Find where the given text appears and provide that cell's center as [x, y] coordinate. 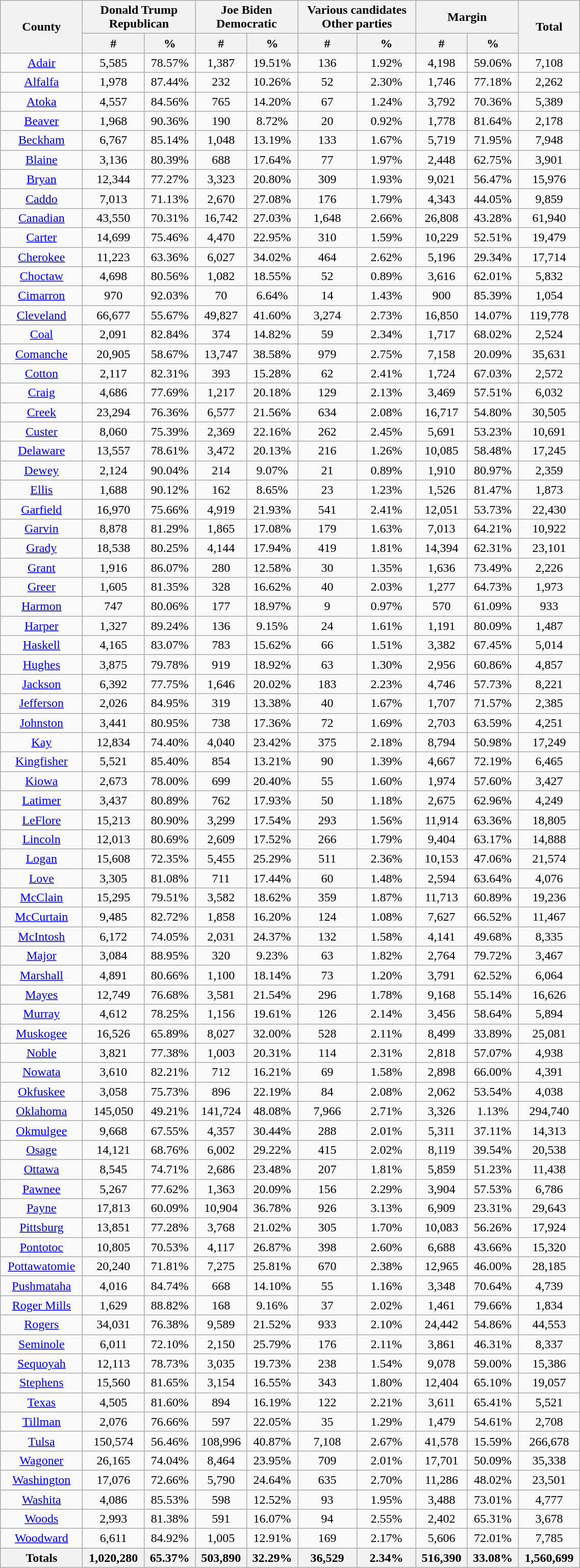
900 [441, 296]
2.62% [387, 257]
84.74% [170, 1286]
20.18% [272, 393]
Love [42, 878]
2,703 [441, 723]
Kingfisher [42, 762]
2.14% [387, 1014]
23.95% [272, 1460]
2,993 [113, 1519]
McIntosh [42, 937]
Pawnee [42, 1189]
1,978 [113, 82]
12,834 [113, 742]
71.81% [170, 1267]
16.07% [272, 1519]
35,338 [549, 1460]
4,777 [549, 1499]
305 [327, 1228]
Beckham [42, 140]
30,505 [549, 412]
5,196 [441, 257]
80.06% [170, 606]
60 [327, 878]
55.67% [170, 315]
4,612 [113, 1014]
23,294 [113, 412]
1,648 [327, 218]
1.51% [387, 645]
81.38% [170, 1519]
17.08% [272, 528]
Haskell [42, 645]
5,585 [113, 63]
66,677 [113, 315]
64.73% [493, 587]
1,973 [549, 587]
3,472 [221, 451]
1.69% [387, 723]
3,136 [113, 160]
17,701 [441, 1460]
68.76% [170, 1150]
81.64% [493, 121]
62 [327, 373]
4,141 [441, 937]
8,878 [113, 528]
8,794 [441, 742]
17,714 [549, 257]
2.75% [387, 354]
1.59% [387, 237]
47.06% [493, 858]
11,286 [441, 1480]
1,363 [221, 1189]
5,719 [441, 140]
1.87% [387, 898]
1,910 [441, 470]
5,389 [549, 102]
34.02% [272, 257]
541 [327, 509]
1,217 [221, 393]
2,448 [441, 160]
70.53% [170, 1247]
1.23% [387, 490]
16,970 [113, 509]
2,076 [113, 1422]
9,168 [441, 995]
19,057 [549, 1383]
3,437 [113, 800]
37 [327, 1305]
18.97% [272, 606]
22.19% [272, 1092]
3,768 [221, 1228]
7,158 [441, 354]
8.65% [272, 490]
3,326 [441, 1111]
2,226 [549, 568]
126 [327, 1014]
1.29% [387, 1422]
5,691 [441, 432]
12.91% [272, 1538]
9,589 [221, 1325]
LeFlore [42, 820]
Payne [42, 1208]
10,691 [549, 432]
16.21% [272, 1072]
63.64% [493, 878]
84.92% [170, 1538]
Wagoner [42, 1460]
5,790 [221, 1480]
46.31% [493, 1344]
39.54% [493, 1150]
2,898 [441, 1072]
3,616 [441, 276]
238 [327, 1363]
854 [221, 762]
65.10% [493, 1383]
1,191 [441, 626]
80.89% [170, 800]
374 [221, 335]
21.02% [272, 1228]
8,119 [441, 1150]
7,785 [549, 1538]
67 [327, 102]
Kiowa [42, 781]
6,688 [441, 1247]
896 [221, 1092]
6,064 [549, 975]
2.03% [387, 587]
19.61% [272, 1014]
66 [327, 645]
3,382 [441, 645]
1,020,280 [113, 1558]
80.66% [170, 975]
Garfield [42, 509]
183 [327, 684]
262 [327, 432]
598 [221, 1499]
1,461 [441, 1305]
6,002 [221, 1150]
63.17% [493, 839]
16,626 [549, 995]
398 [327, 1247]
12,404 [441, 1383]
232 [221, 82]
5,455 [221, 858]
738 [221, 723]
25.81% [272, 1267]
2.67% [387, 1441]
979 [327, 354]
54.61% [493, 1422]
53.23% [493, 432]
1.93% [387, 179]
41.60% [272, 315]
10,904 [221, 1208]
119,778 [549, 315]
71.57% [493, 703]
2,956 [441, 665]
22.95% [272, 237]
14,394 [441, 548]
4,891 [113, 975]
1,479 [441, 1422]
12.58% [272, 568]
25.79% [272, 1344]
310 [327, 237]
85.39% [493, 296]
747 [113, 606]
Ellis [42, 490]
6,465 [549, 762]
62.31% [493, 548]
207 [327, 1169]
10,083 [441, 1228]
266,678 [549, 1441]
44.05% [493, 198]
16,717 [441, 412]
179 [327, 528]
82.84% [170, 335]
Creek [42, 412]
4,016 [113, 1286]
2,818 [441, 1053]
9.15% [272, 626]
83.07% [170, 645]
Grant [42, 568]
124 [327, 917]
72.35% [170, 858]
Murray [42, 1014]
3,467 [549, 956]
48.08% [272, 1111]
34,031 [113, 1325]
Choctaw [42, 276]
71.95% [493, 140]
77.69% [170, 393]
3,904 [441, 1189]
19,479 [549, 237]
55.14% [493, 995]
24,442 [441, 1325]
2.60% [387, 1247]
1,526 [441, 490]
73.01% [493, 1499]
11,914 [441, 820]
Donald TrumpRepublican [139, 17]
1,005 [221, 1538]
Major [42, 956]
1.48% [387, 878]
6,027 [221, 257]
72 [327, 723]
2,031 [221, 937]
20,905 [113, 354]
Blaine [42, 160]
970 [113, 296]
16.19% [272, 1402]
76.68% [170, 995]
10,153 [441, 858]
51.23% [493, 1169]
26.87% [272, 1247]
22.05% [272, 1422]
78.00% [170, 781]
114 [327, 1053]
35 [327, 1422]
9,668 [113, 1130]
3,792 [441, 102]
Atoka [42, 102]
1.60% [387, 781]
Joe BidenDemocratic [247, 17]
570 [441, 606]
65.41% [493, 1402]
32.00% [272, 1033]
Seminole [42, 1344]
70 [221, 296]
4,198 [441, 63]
8,221 [549, 684]
1.24% [387, 102]
24 [327, 626]
10,085 [441, 451]
1,968 [113, 121]
8,060 [113, 432]
13,557 [113, 451]
3,058 [113, 1092]
65.31% [493, 1519]
1,858 [221, 917]
2.29% [387, 1189]
709 [327, 1460]
84.95% [170, 703]
90 [327, 762]
375 [327, 742]
20,538 [549, 1150]
17.52% [272, 839]
Comanche [42, 354]
4,470 [221, 237]
4,667 [441, 762]
Okmulgee [42, 1130]
1,100 [221, 975]
84.56% [170, 102]
9,404 [441, 839]
280 [221, 568]
75.46% [170, 237]
11,467 [549, 917]
1,746 [441, 82]
20.13% [272, 451]
27.08% [272, 198]
1.08% [387, 917]
23.42% [272, 742]
Custer [42, 432]
28,185 [549, 1267]
62.75% [493, 160]
80.69% [170, 839]
Dewey [42, 470]
15,608 [113, 858]
Cotton [42, 373]
18.92% [272, 665]
122 [327, 1402]
3,581 [221, 995]
18,538 [113, 548]
1.61% [387, 626]
65.89% [170, 1033]
57.51% [493, 393]
Total [549, 27]
11,223 [113, 257]
73 [327, 975]
2,026 [113, 703]
2.66% [387, 218]
18.14% [272, 975]
Latimer [42, 800]
4,739 [549, 1286]
Coal [42, 335]
67.45% [493, 645]
74.40% [170, 742]
76.66% [170, 1422]
Oklahoma [42, 1111]
145,050 [113, 1111]
93 [327, 1499]
86.07% [170, 568]
36.78% [272, 1208]
1.82% [387, 956]
Tillman [42, 1422]
5,606 [441, 1538]
266 [327, 839]
14,888 [549, 839]
288 [327, 1130]
9.07% [272, 470]
7,966 [327, 1111]
17.36% [272, 723]
3,861 [441, 1344]
58.48% [493, 451]
2,764 [441, 956]
80.09% [493, 626]
464 [327, 257]
Cleveland [42, 315]
23 [327, 490]
1,560,699 [549, 1558]
24.37% [272, 937]
15.59% [493, 1441]
89.24% [170, 626]
2.13% [387, 393]
79.78% [170, 665]
Stephens [42, 1383]
4,505 [113, 1402]
87.44% [170, 82]
2.31% [387, 1053]
74.05% [170, 937]
8.72% [272, 121]
419 [327, 548]
57.60% [493, 781]
County [42, 27]
132 [327, 937]
72.66% [170, 1480]
2.45% [387, 432]
24.64% [272, 1480]
74.04% [170, 1460]
80.56% [170, 276]
2,262 [549, 82]
9 [327, 606]
1.20% [387, 975]
48.02% [493, 1480]
2,675 [441, 800]
50.98% [493, 742]
76.36% [170, 412]
15.62% [272, 645]
6,611 [113, 1538]
56.46% [170, 1441]
4,086 [113, 1499]
85.40% [170, 762]
2,385 [549, 703]
57.53% [493, 1189]
9.23% [272, 956]
3,274 [327, 315]
4,686 [113, 393]
68.02% [493, 335]
Sequoyah [42, 1363]
82.72% [170, 917]
Cherokee [42, 257]
12,013 [113, 839]
15,976 [549, 179]
3,901 [549, 160]
4,391 [549, 1072]
2,359 [549, 470]
6,786 [549, 1189]
53.73% [493, 509]
58.64% [493, 1014]
33.08% [493, 1558]
Beaver [42, 121]
3,084 [113, 956]
150,574 [113, 1441]
78.61% [170, 451]
Jackson [42, 684]
Texas [42, 1402]
1,873 [549, 490]
2.17% [387, 1538]
Kay [42, 742]
13,851 [113, 1228]
54.80% [493, 412]
79.51% [170, 898]
Mayes [42, 995]
8,027 [221, 1033]
3,875 [113, 665]
43,550 [113, 218]
11,713 [441, 898]
23.31% [493, 1208]
4,038 [549, 1092]
5,311 [441, 1130]
415 [327, 1150]
1,387 [221, 63]
70.36% [493, 102]
59.00% [493, 1363]
56.26% [493, 1228]
Harper [42, 626]
Jefferson [42, 703]
78.25% [170, 1014]
133 [327, 140]
43.28% [493, 218]
29,643 [549, 1208]
Johnston [42, 723]
14.07% [493, 315]
1.63% [387, 528]
Hughes [42, 665]
12,749 [113, 995]
762 [221, 800]
1,865 [221, 528]
393 [221, 373]
6,909 [441, 1208]
4,144 [221, 548]
591 [221, 1519]
46.00% [493, 1267]
17.93% [272, 800]
14,313 [549, 1130]
15,295 [113, 898]
82.31% [170, 373]
3,821 [113, 1053]
2,178 [549, 121]
77.28% [170, 1228]
1.26% [387, 451]
65.37% [170, 1558]
320 [221, 956]
Osage [42, 1150]
21.52% [272, 1325]
72.19% [493, 762]
699 [221, 781]
1,327 [113, 626]
2,594 [441, 878]
4,040 [221, 742]
17.64% [272, 160]
17.94% [272, 548]
2.70% [387, 1480]
3,678 [549, 1519]
9,859 [549, 198]
12.52% [272, 1499]
32.29% [272, 1558]
712 [221, 1072]
1,974 [441, 781]
McClain [42, 898]
169 [327, 1538]
16,526 [113, 1033]
1.95% [387, 1499]
1,834 [549, 1305]
20.40% [272, 781]
1,605 [113, 587]
3,456 [441, 1014]
75.66% [170, 509]
Delaware [42, 451]
61.09% [493, 606]
Pottawatomie [42, 1267]
21 [327, 470]
38.58% [272, 354]
668 [221, 1286]
37.11% [493, 1130]
20.31% [272, 1053]
Totals [42, 1558]
1.35% [387, 568]
62.52% [493, 975]
20 [327, 121]
Logan [42, 858]
1.56% [387, 820]
1,003 [221, 1053]
3,469 [441, 393]
1,487 [549, 626]
81.35% [170, 587]
72.01% [493, 1538]
Craig [42, 393]
13.21% [272, 762]
14,699 [113, 237]
Alfalfa [42, 82]
4,251 [549, 723]
3,035 [221, 1363]
156 [327, 1189]
79.66% [493, 1305]
52.51% [493, 237]
Woods [42, 1519]
2,572 [549, 373]
926 [327, 1208]
88.82% [170, 1305]
23,101 [549, 548]
11,438 [549, 1169]
1,707 [441, 703]
60.86% [493, 665]
69 [327, 1072]
4,357 [221, 1130]
0.97% [387, 606]
77.27% [170, 179]
1,724 [441, 373]
688 [221, 160]
1.16% [387, 1286]
129 [327, 393]
4,343 [441, 198]
30.44% [272, 1130]
21,574 [549, 858]
1,778 [441, 121]
17.44% [272, 878]
76.38% [170, 1325]
16.62% [272, 587]
1.78% [387, 995]
63.59% [493, 723]
Harmon [42, 606]
12,113 [113, 1363]
81.29% [170, 528]
15,386 [549, 1363]
Grady [42, 548]
25.29% [272, 858]
2,670 [221, 198]
80.39% [170, 160]
15,320 [549, 1247]
4,857 [549, 665]
21.93% [272, 509]
1,048 [221, 140]
214 [221, 470]
359 [327, 898]
2,686 [221, 1169]
765 [221, 102]
94 [327, 1519]
7,275 [221, 1267]
Washington [42, 1480]
15,213 [113, 820]
4,557 [113, 102]
2,708 [549, 1422]
2.10% [387, 1325]
53.54% [493, 1092]
Rogers [42, 1325]
894 [221, 1402]
2.18% [387, 742]
90.12% [170, 490]
17,813 [113, 1208]
Bryan [42, 179]
319 [221, 703]
2.23% [387, 684]
14.20% [272, 102]
328 [221, 587]
16.55% [272, 1383]
3,154 [221, 1383]
Roger Mills [42, 1305]
Muskogee [42, 1033]
8,545 [113, 1169]
77 [327, 160]
19,236 [549, 898]
783 [221, 645]
Greer [42, 587]
670 [327, 1267]
5,267 [113, 1189]
43.66% [493, 1247]
25,081 [549, 1033]
919 [221, 665]
85.14% [170, 140]
634 [327, 412]
216 [327, 451]
1.43% [387, 296]
49,827 [221, 315]
78.57% [170, 63]
1,636 [441, 568]
108,996 [221, 1441]
60.09% [170, 1208]
Noble [42, 1053]
13,747 [221, 354]
16,850 [441, 315]
6.64% [272, 296]
3.13% [387, 1208]
2,062 [441, 1092]
12,344 [113, 179]
6,577 [221, 412]
81.47% [493, 490]
17,076 [113, 1480]
Margin [467, 17]
8,499 [441, 1033]
2,402 [441, 1519]
35,631 [549, 354]
21.56% [272, 412]
168 [221, 1305]
1.54% [387, 1363]
5,859 [441, 1169]
3,441 [113, 723]
3,488 [441, 1499]
67.03% [493, 373]
75.73% [170, 1092]
Carter [42, 237]
5,014 [549, 645]
1.80% [387, 1383]
309 [327, 179]
50.09% [493, 1460]
57.73% [493, 684]
Garvin [42, 528]
23.48% [272, 1169]
4,165 [113, 645]
2,369 [221, 432]
19.51% [272, 63]
12,965 [441, 1267]
72.10% [170, 1344]
40.87% [272, 1441]
70.64% [493, 1286]
3,582 [221, 898]
2.38% [387, 1267]
2,091 [113, 335]
7,627 [441, 917]
58.67% [170, 354]
12,051 [441, 509]
1,629 [113, 1305]
13.19% [272, 140]
17,245 [549, 451]
177 [221, 606]
3,348 [441, 1286]
2,609 [221, 839]
13.38% [272, 703]
6,172 [113, 937]
293 [327, 820]
22,430 [549, 509]
296 [327, 995]
2.71% [387, 1111]
9,021 [441, 179]
635 [327, 1480]
503,890 [221, 1558]
92.03% [170, 296]
Adair [42, 63]
23,501 [549, 1480]
1.39% [387, 762]
294,740 [549, 1111]
1,717 [441, 335]
81.65% [170, 1383]
2.73% [387, 315]
29.22% [272, 1150]
74.71% [170, 1169]
18.55% [272, 276]
16.20% [272, 917]
4,249 [549, 800]
1,082 [221, 276]
1,688 [113, 490]
15.28% [272, 373]
30 [327, 568]
Woodward [42, 1538]
70.31% [170, 218]
6,767 [113, 140]
5,832 [549, 276]
80.95% [170, 723]
2,124 [113, 470]
2.36% [387, 858]
14.82% [272, 335]
9,485 [113, 917]
77.38% [170, 1053]
49.21% [170, 1111]
17,924 [549, 1228]
77.75% [170, 684]
66.52% [493, 917]
Marshall [42, 975]
1.92% [387, 63]
2,524 [549, 335]
14.10% [272, 1286]
516,390 [441, 1558]
1,156 [221, 1014]
71.13% [170, 198]
6,011 [113, 1344]
2,117 [113, 373]
4,938 [549, 1053]
64.21% [493, 528]
18.62% [272, 898]
36,529 [327, 1558]
2,150 [221, 1344]
77.18% [493, 82]
8,335 [549, 937]
1.97% [387, 160]
73.49% [493, 568]
17,249 [549, 742]
67.55% [170, 1130]
343 [327, 1383]
20,240 [113, 1267]
26,808 [441, 218]
33.89% [493, 1033]
80.90% [170, 820]
88.95% [170, 956]
190 [221, 121]
22.16% [272, 432]
9.16% [272, 1305]
10.26% [272, 82]
4,919 [221, 509]
3,323 [221, 179]
15,560 [113, 1383]
18,805 [549, 820]
27.03% [272, 218]
19.73% [272, 1363]
3,305 [113, 878]
528 [327, 1033]
62.96% [493, 800]
1,277 [441, 587]
82.21% [170, 1072]
20.02% [272, 684]
81.60% [170, 1402]
29.34% [493, 257]
9,078 [441, 1363]
90.36% [170, 121]
3,791 [441, 975]
80.25% [170, 548]
1.30% [387, 665]
79.72% [493, 956]
81.08% [170, 878]
1,646 [221, 684]
61,940 [549, 218]
17.54% [272, 820]
Nowata [42, 1072]
4,117 [221, 1247]
59 [327, 335]
26,165 [113, 1460]
4,698 [113, 276]
1.13% [493, 1111]
5,894 [549, 1014]
57.07% [493, 1053]
21.54% [272, 995]
62.01% [493, 276]
7,948 [549, 140]
8,464 [221, 1460]
41,578 [441, 1441]
78.73% [170, 1363]
Washita [42, 1499]
Caddo [42, 198]
75.39% [170, 432]
66.00% [493, 1072]
4,746 [441, 684]
1,916 [113, 568]
597 [221, 1422]
511 [327, 858]
8,337 [549, 1344]
McCurtain [42, 917]
14 [327, 296]
3,427 [549, 781]
3,610 [113, 1072]
54.86% [493, 1325]
Various candidatesOther parties [357, 17]
Pushmataha [42, 1286]
50 [327, 800]
6,392 [113, 684]
20.80% [272, 179]
Cimarron [42, 296]
14,121 [113, 1150]
49.68% [493, 937]
0.92% [387, 121]
6,032 [549, 393]
80.97% [493, 470]
90.04% [170, 470]
141,724 [221, 1111]
85.53% [170, 1499]
10,922 [549, 528]
59.06% [493, 63]
10,805 [113, 1247]
Canadian [42, 218]
Ottawa [42, 1169]
3,611 [441, 1402]
1.18% [387, 800]
711 [221, 878]
Lincoln [42, 839]
77.62% [170, 1189]
1,054 [549, 296]
44,553 [549, 1325]
162 [221, 490]
2.55% [387, 1519]
2.30% [387, 82]
4,076 [549, 878]
16,742 [221, 218]
2.21% [387, 1402]
Tulsa [42, 1441]
Pontotoc [42, 1247]
1.70% [387, 1228]
Pittsburg [42, 1228]
10,229 [441, 237]
60.89% [493, 898]
56.47% [493, 179]
84 [327, 1092]
2,673 [113, 781]
Okfuskee [42, 1092]
3,299 [221, 820]
